Search for the cell housing the specified text and yield its [x, y] center coordinate. 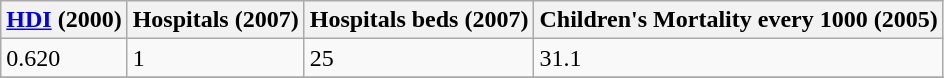
HDI (2000) [64, 20]
Hospitals (2007) [216, 20]
0.620 [64, 58]
Hospitals beds (2007) [419, 20]
1 [216, 58]
Children's Mortality every 1000 (2005) [738, 20]
25 [419, 58]
31.1 [738, 58]
